Find where the given text appears and provide that cell's center as [x, y] coordinate. 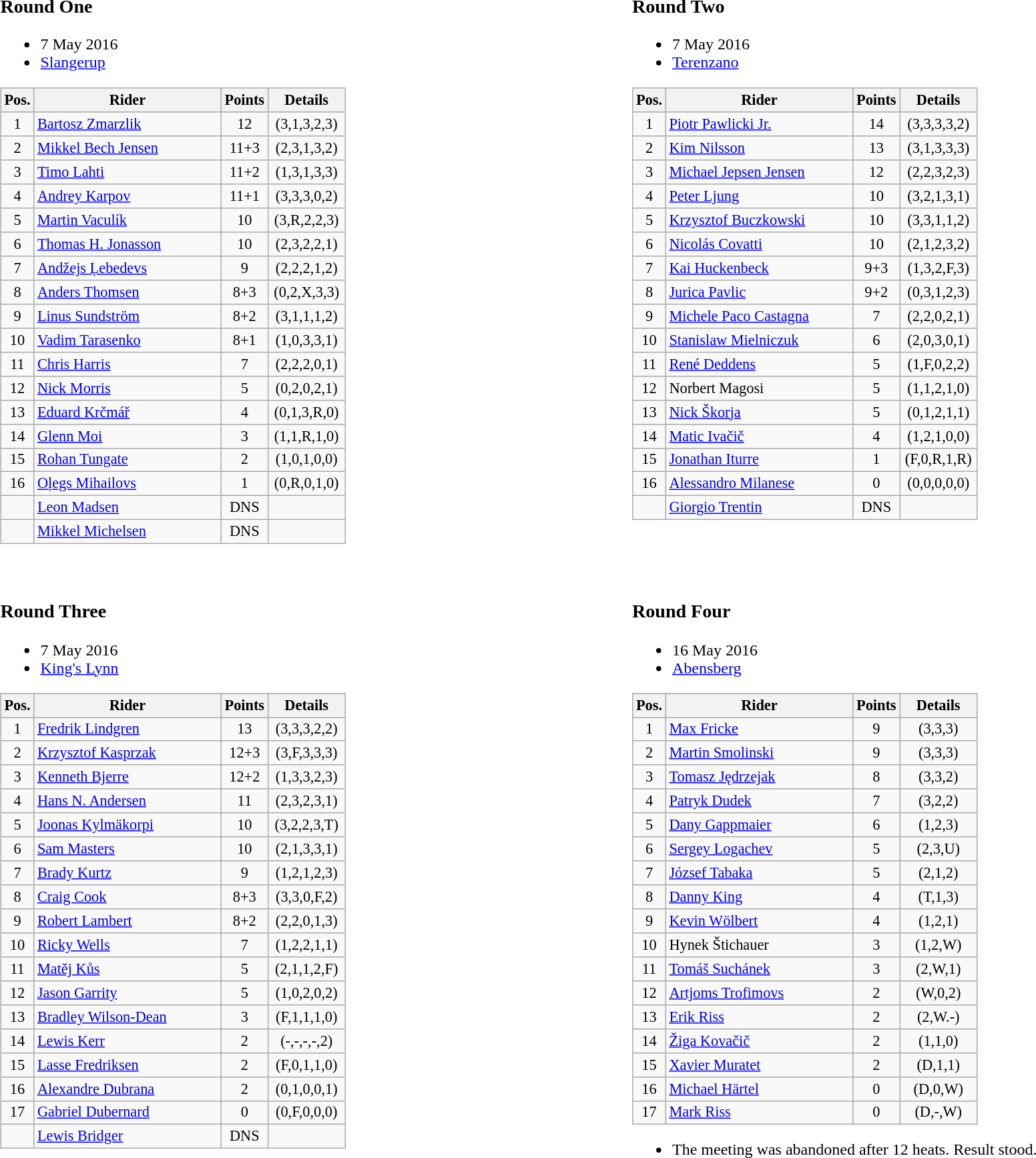
Alexandre Dubrana [127, 1089]
(T,1,3) [939, 897]
Stanislaw Mielniczuk [759, 340]
Thomas H. Jonasson [127, 244]
9+3 [876, 268]
(2,0,3,0,1) [939, 340]
Craig Cook [127, 897]
(3,1,3,2,3) [307, 124]
11+2 [244, 172]
(0,2,0,2,1) [307, 388]
Mikkel Bech Jensen [127, 148]
(1,1,0) [939, 1041]
(1,3,2,F,3) [939, 268]
Andrey Karpov [127, 196]
Vadim Tarasenko [127, 340]
Artjoms Trofimovs [759, 992]
Kenneth Bjerre [127, 777]
Jurica Pavlic [759, 292]
Erik Riss [759, 1017]
(1,0,3,3,1) [307, 340]
(2,W.-) [939, 1017]
(3,2,2) [939, 801]
(2,1,2,3,2) [939, 244]
Joonas Kylmäkorpi [127, 825]
Nick Škorja [759, 412]
Martin Smolinski [759, 753]
(2,1,2) [939, 873]
(3,2,2,3,T) [307, 825]
(0,R,0,1,0) [307, 484]
Kevin Wölbert [759, 921]
Gabriel Dubernard [127, 1113]
Tomasz Jędrzejak [759, 777]
(3,3,1,1,2) [939, 220]
(D,1,1) [939, 1065]
(0,2,X,3,3) [307, 292]
(0,0,0,0,0) [939, 484]
8+1 [244, 340]
Brady Kurtz [127, 873]
Lasse Fredriksen [127, 1065]
(3,3,0,F,2) [307, 897]
(1,2,3) [939, 825]
Linus Sundström [127, 316]
Fredrik Lindgren [127, 729]
(F,0,R,1,R) [939, 460]
11+3 [244, 148]
(0,1,0,0,1) [307, 1089]
(2,3,2,3,1) [307, 801]
József Tabaka [759, 873]
(D,-,W) [939, 1113]
Krzysztof Buczkowski [759, 220]
Andžejs Ļebedevs [127, 268]
(1,0,1,0,0) [307, 460]
Kim Nilsson [759, 148]
(D,0,W) [939, 1089]
Eduard Krčmář [127, 412]
(1,0,2,0,2) [307, 992]
(-,-,-,-,2) [307, 1041]
Hynek Štichauer [759, 945]
(F,1,1,1,0) [307, 1017]
Sergey Logachev [759, 849]
Martin Vaculík [127, 220]
(1,2,1,0,0) [939, 436]
Nicolás Covatti [759, 244]
Lewis Kerr [127, 1041]
Nick Morris [127, 388]
Alessandro Milanese [759, 484]
Lewis Bridger [127, 1137]
(3,3,3,3,2) [939, 124]
Mikkel Michelsen [127, 532]
Giorgio Trentin [759, 508]
(0,1,3,R,0) [307, 412]
Piotr Pawlicki Jr. [759, 124]
(0,3,1,2,3) [939, 292]
Max Fricke [759, 729]
Bartosz Zmarzlik [127, 124]
Jason Garrity [127, 992]
(1,2,W) [939, 945]
Tomáš Suchánek [759, 969]
Bradley Wilson-Dean [127, 1017]
(1,1,2,1,0) [939, 388]
(3,F,3,3,3) [307, 753]
Robert Lambert [127, 921]
Peter Ljung [759, 196]
Anders Thomsen [127, 292]
Norbert Magosi [759, 388]
12+3 [244, 753]
Žiga Kovačič [759, 1041]
Hans N. Andersen [127, 801]
Ricky Wells [127, 945]
(3,R,2,2,3) [307, 220]
(3,3,3,2,2) [307, 729]
Matěj Kůs [127, 969]
Michael Jepsen Jensen [759, 172]
(2,W,1) [939, 969]
(1,2,1) [939, 921]
Sam Masters [127, 849]
(2,2,0,1,3) [307, 921]
Dany Gappmaier [759, 825]
(2,3,U) [939, 849]
Oļegs Mihailovs [127, 484]
(3,1,1,1,2) [307, 316]
(W,0,2) [939, 992]
Rohan Tungate [127, 460]
Mark Riss [759, 1113]
(1,2,1,2,3) [307, 873]
(3,2,1,3,1) [939, 196]
(1,F,0,2,2) [939, 364]
(1,1,R,1,0) [307, 436]
Michele Paco Castagna [759, 316]
9+2 [876, 292]
Leon Madsen [127, 508]
René Deddens [759, 364]
Krzysztof Kasprzak [127, 753]
(0,F,0,0,0) [307, 1113]
Danny King [759, 897]
Matic Ivačič [759, 436]
(2,1,1,2,F) [307, 969]
(2,1,3,3,1) [307, 849]
11+1 [244, 196]
(0,1,2,1,1) [939, 412]
(F,0,1,1,0) [307, 1065]
Timo Lahti [127, 172]
Jonathan Iturre [759, 460]
(3,3,2) [939, 777]
(3,1,3,3,3) [939, 148]
(2,2,0,2,1) [939, 316]
Kai Huckenbeck [759, 268]
(2,3,2,2,1) [307, 244]
Glenn Moi [127, 436]
(3,3,3,0,2) [307, 196]
(1,3,1,3,3) [307, 172]
Chris Harris [127, 364]
12+2 [244, 777]
(2,2,2,1,2) [307, 268]
(2,2,2,0,1) [307, 364]
(1,2,2,1,1) [307, 945]
(1,3,3,2,3) [307, 777]
Patryk Dudek [759, 801]
(2,2,3,2,3) [939, 172]
Xavier Muratet [759, 1065]
(2,3,1,3,2) [307, 148]
Michael Härtel [759, 1089]
